Output the [x, y] coordinate of the center of the cell containing the given text.  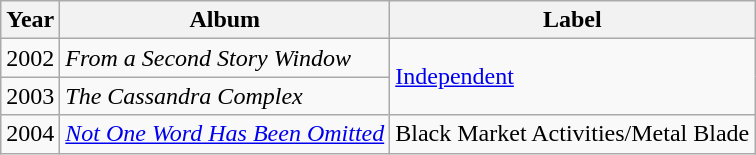
The Cassandra Complex [225, 96]
Album [225, 20]
2003 [30, 96]
Not One Word Has Been Omitted [225, 134]
Label [572, 20]
Independent [572, 77]
Black Market Activities/Metal Blade [572, 134]
2004 [30, 134]
2002 [30, 58]
From a Second Story Window [225, 58]
Year [30, 20]
